Extract the (X, Y) coordinate from the center of the cell holding the provided text.  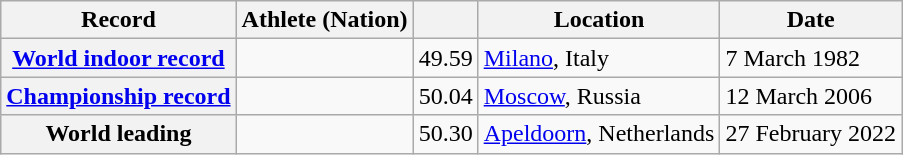
Apeldoorn, Netherlands (599, 134)
Milano, Italy (599, 58)
12 March 2006 (811, 96)
World indoor record (118, 58)
Athlete (Nation) (324, 20)
World leading (118, 134)
7 March 1982 (811, 58)
Championship record (118, 96)
50.30 (446, 134)
Moscow, Russia (599, 96)
Location (599, 20)
Record (118, 20)
27 February 2022 (811, 134)
49.59 (446, 58)
Date (811, 20)
50.04 (446, 96)
